Determine the (x, y) coordinate at the center of the cell enclosing the given text.  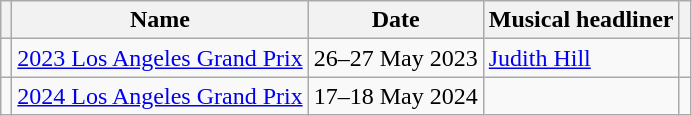
Musical headliner (581, 20)
26–27 May 2023 (396, 58)
Date (396, 20)
17–18 May 2024 (396, 96)
2024 Los Angeles Grand Prix (160, 96)
2023 Los Angeles Grand Prix (160, 58)
Judith Hill (581, 58)
Name (160, 20)
